Scan for the cell matching the given text and deliver its (x, y) coordinate at center. 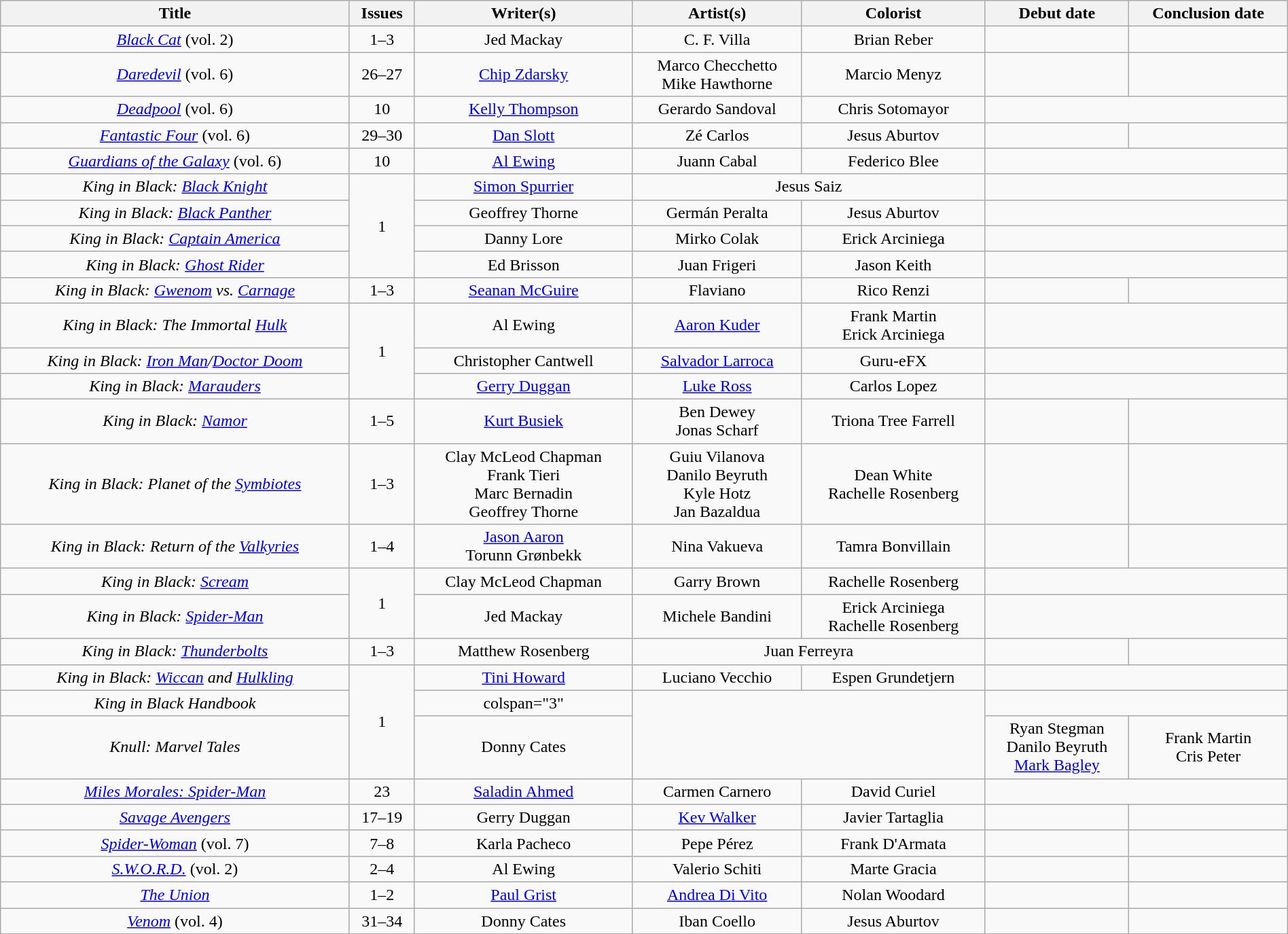
Zé Carlos (717, 135)
31–34 (382, 920)
Clay McLeod ChapmanFrank TieriMarc BernadinGeoffrey Thorne (523, 484)
Dean WhiteRachelle Rosenberg (893, 484)
Saladin Ahmed (523, 791)
Colorist (893, 14)
1–2 (382, 895)
Tini Howard (523, 677)
Guardians of the Galaxy (vol. 6) (175, 161)
17–19 (382, 817)
Erick Arciniega (893, 238)
2–4 (382, 869)
Ed Brisson (523, 264)
Marcio Menyz (893, 75)
King in Black: Black Panther (175, 213)
Iban Coello (717, 920)
Marte Gracia (893, 869)
29–30 (382, 135)
Debut date (1057, 14)
Rachelle Rosenberg (893, 581)
King in Black: Gwenom vs. Carnage (175, 290)
Aaron Kuder (717, 325)
Venom (vol. 4) (175, 920)
King in Black: Black Knight (175, 187)
Dan Slott (523, 135)
King in Black: Thunderbolts (175, 651)
King in Black: Scream (175, 581)
King in Black: Wiccan and Hulkling (175, 677)
Garry Brown (717, 581)
King in Black: The Immortal Hulk (175, 325)
colspan="3" (523, 703)
Jesus Saiz (808, 187)
Guru-eFX (893, 361)
Spider-Woman (vol. 7) (175, 843)
Espen Grundetjern (893, 677)
Matthew Rosenberg (523, 651)
Andrea Di Vito (717, 895)
King in Black: Return of the Valkyries (175, 546)
King in Black: Spider-Man (175, 617)
King in Black Handbook (175, 703)
Jason AaronTorunn Grønbekk (523, 546)
C. F. Villa (717, 39)
Brian Reber (893, 39)
26–27 (382, 75)
Artist(s) (717, 14)
23 (382, 791)
Conclusion date (1208, 14)
Carlos Lopez (893, 387)
King in Black: Ghost Rider (175, 264)
Ryan StegmanDanilo BeyruthMark Bagley (1057, 747)
Ben DeweyJonas Scharf (717, 421)
Juan Ferreyra (808, 651)
King in Black: Marauders (175, 387)
King in Black: Captain America (175, 238)
Seanan McGuire (523, 290)
Juann Cabal (717, 161)
Writer(s) (523, 14)
Paul Grist (523, 895)
Federico Blee (893, 161)
Danny Lore (523, 238)
Knull: Marvel Tales (175, 747)
Javier Tartaglia (893, 817)
Kelly Thompson (523, 109)
7–8 (382, 843)
Kev Walker (717, 817)
Geoffrey Thorne (523, 213)
Jason Keith (893, 264)
Title (175, 14)
Fantastic Four (vol. 6) (175, 135)
Daredevil (vol. 6) (175, 75)
Nolan Woodard (893, 895)
Frank D'Armata (893, 843)
Michele Bandini (717, 617)
Carmen Carnero (717, 791)
Salvador Larroca (717, 361)
Juan Frigeri (717, 264)
Mirko Colak (717, 238)
David Curiel (893, 791)
Clay McLeod Chapman (523, 581)
Gerardo Sandoval (717, 109)
Karla Pacheco (523, 843)
Kurt Busiek (523, 421)
Erick ArciniegaRachelle Rosenberg (893, 617)
Triona Tree Farrell (893, 421)
Pepe Pérez (717, 843)
Christopher Cantwell (523, 361)
King in Black: Iron Man/Doctor Doom (175, 361)
Chip Zdarsky (523, 75)
1–5 (382, 421)
Rico Renzi (893, 290)
S.W.O.R.D. (vol. 2) (175, 869)
Savage Avengers (175, 817)
Tamra Bonvillain (893, 546)
Valerio Schiti (717, 869)
Chris Sotomayor (893, 109)
Miles Morales: Spider-Man (175, 791)
Luciano Vecchio (717, 677)
Frank MartinErick Arciniega (893, 325)
1–4 (382, 546)
King in Black: Namor (175, 421)
Deadpool (vol. 6) (175, 109)
King in Black: Planet of the Symbiotes (175, 484)
Nina Vakueva (717, 546)
Guiu VilanovaDanilo BeyruthKyle HotzJan Bazaldua (717, 484)
Frank MartinCris Peter (1208, 747)
Simon Spurrier (523, 187)
Marco ChecchettoMike Hawthorne (717, 75)
Issues (382, 14)
Black Cat (vol. 2) (175, 39)
Flaviano (717, 290)
The Union (175, 895)
Luke Ross (717, 387)
Germán Peralta (717, 213)
